Extract the (X, Y) coordinate from the center of the cell holding the provided text.  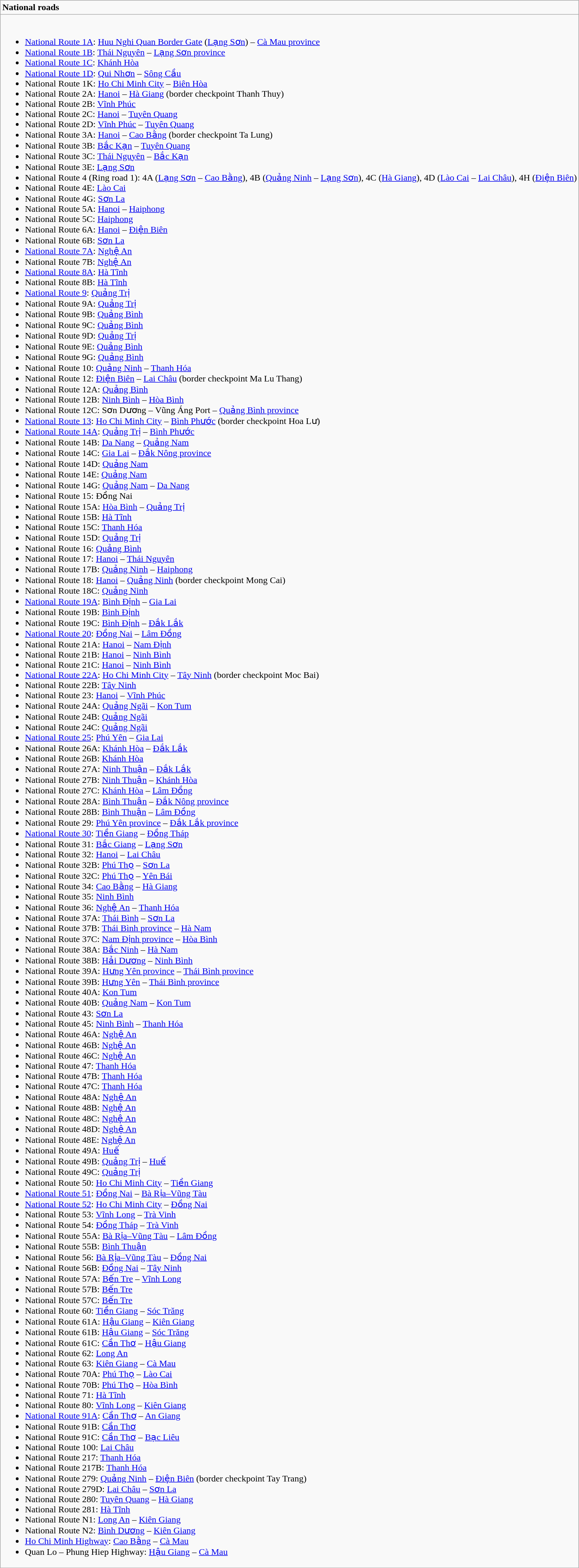
National roads (290, 8)
